Pinpoint the cell where the given text exists, returning its (X, Y) midpoint coordinate. 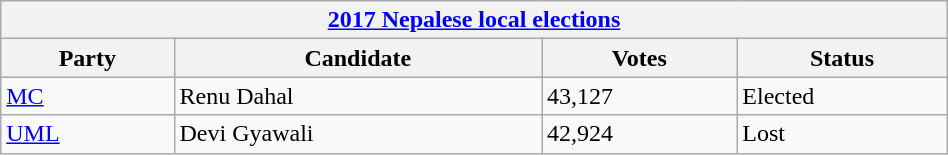
Lost (842, 134)
Votes (640, 58)
43,127 (640, 96)
Renu Dahal (358, 96)
UML (88, 134)
Candidate (358, 58)
42,924 (640, 134)
Party (88, 58)
Status (842, 58)
2017 Nepalese local elections (474, 20)
MC (88, 96)
Elected (842, 96)
Devi Gyawali (358, 134)
